Extract the [x, y] coordinate from the center of the cell holding the provided text.  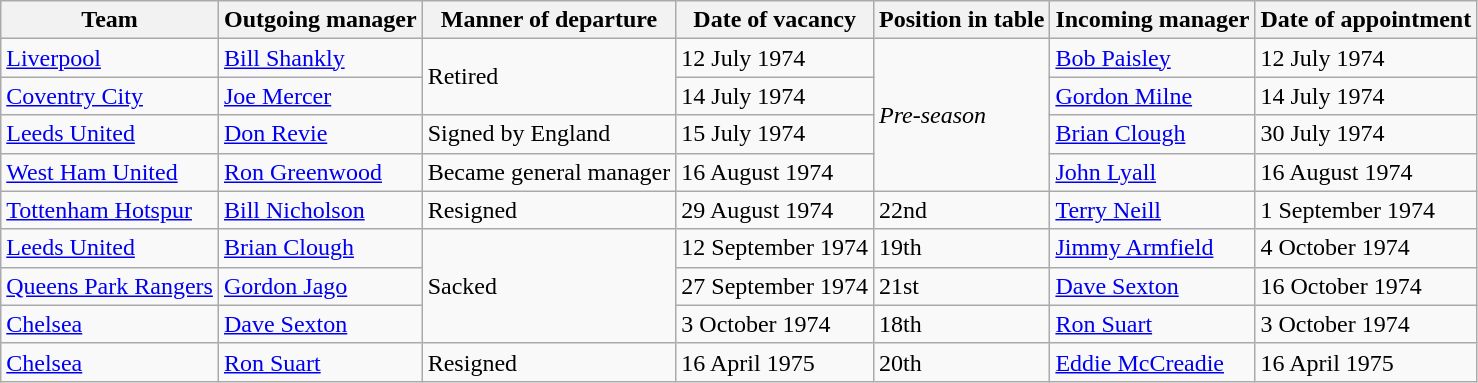
Bill Nicholson [320, 210]
18th [961, 324]
Queens Park Rangers [110, 286]
Gordon Milne [1152, 96]
West Ham United [110, 172]
22nd [961, 210]
Joe Mercer [320, 96]
Manner of departure [549, 20]
Tottenham Hotspur [110, 210]
Ron Greenwood [320, 172]
Outgoing manager [320, 20]
Sacked [549, 286]
19th [961, 248]
Don Revie [320, 134]
Bob Paisley [1152, 58]
20th [961, 362]
15 July 1974 [775, 134]
29 August 1974 [775, 210]
Retired [549, 77]
Date of appointment [1366, 20]
Pre-season [961, 115]
Gordon Jago [320, 286]
Incoming manager [1152, 20]
Terry Neill [1152, 210]
12 September 1974 [775, 248]
Became general manager [549, 172]
Eddie McCreadie [1152, 362]
27 September 1974 [775, 286]
Liverpool [110, 58]
Signed by England [549, 134]
1 September 1974 [1366, 210]
Coventry City [110, 96]
Jimmy Armfield [1152, 248]
Position in table [961, 20]
4 October 1974 [1366, 248]
Team [110, 20]
John Lyall [1152, 172]
16 October 1974 [1366, 286]
21st [961, 286]
Bill Shankly [320, 58]
30 July 1974 [1366, 134]
Date of vacancy [775, 20]
